Return (x, y) of the center of cell containing provided text 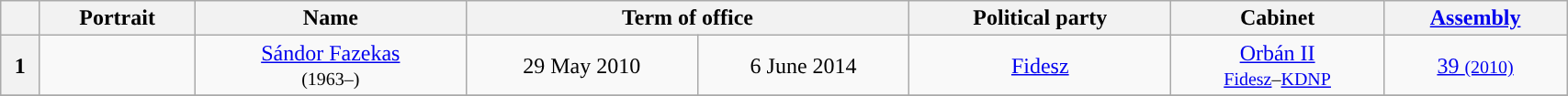
Fidesz (1040, 66)
29 May 2010 (581, 66)
Orbán IIFidesz–KDNP (1278, 66)
Political party (1040, 18)
39 (2010) (1475, 66)
Name (331, 18)
Portrait (118, 18)
1 (20, 66)
Assembly (1475, 18)
Term of office (687, 18)
Cabinet (1278, 18)
6 June 2014 (803, 66)
Sándor Fazekas(1963–) (331, 66)
